From the cell containing the given text, extract its center point as [X, Y] coordinate. 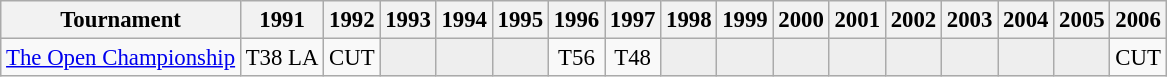
1996 [576, 20]
1999 [745, 20]
2006 [1138, 20]
Tournament [121, 20]
1994 [464, 20]
2004 [1026, 20]
T48 [633, 58]
1991 [282, 20]
2001 [857, 20]
The Open Championship [121, 58]
1998 [689, 20]
2005 [1082, 20]
1993 [408, 20]
1995 [520, 20]
2000 [801, 20]
1992 [352, 20]
T56 [576, 58]
2002 [913, 20]
T38 LA [282, 58]
2003 [969, 20]
1997 [633, 20]
